Extract the [x, y] coordinate from the center of the cell holding the provided text.  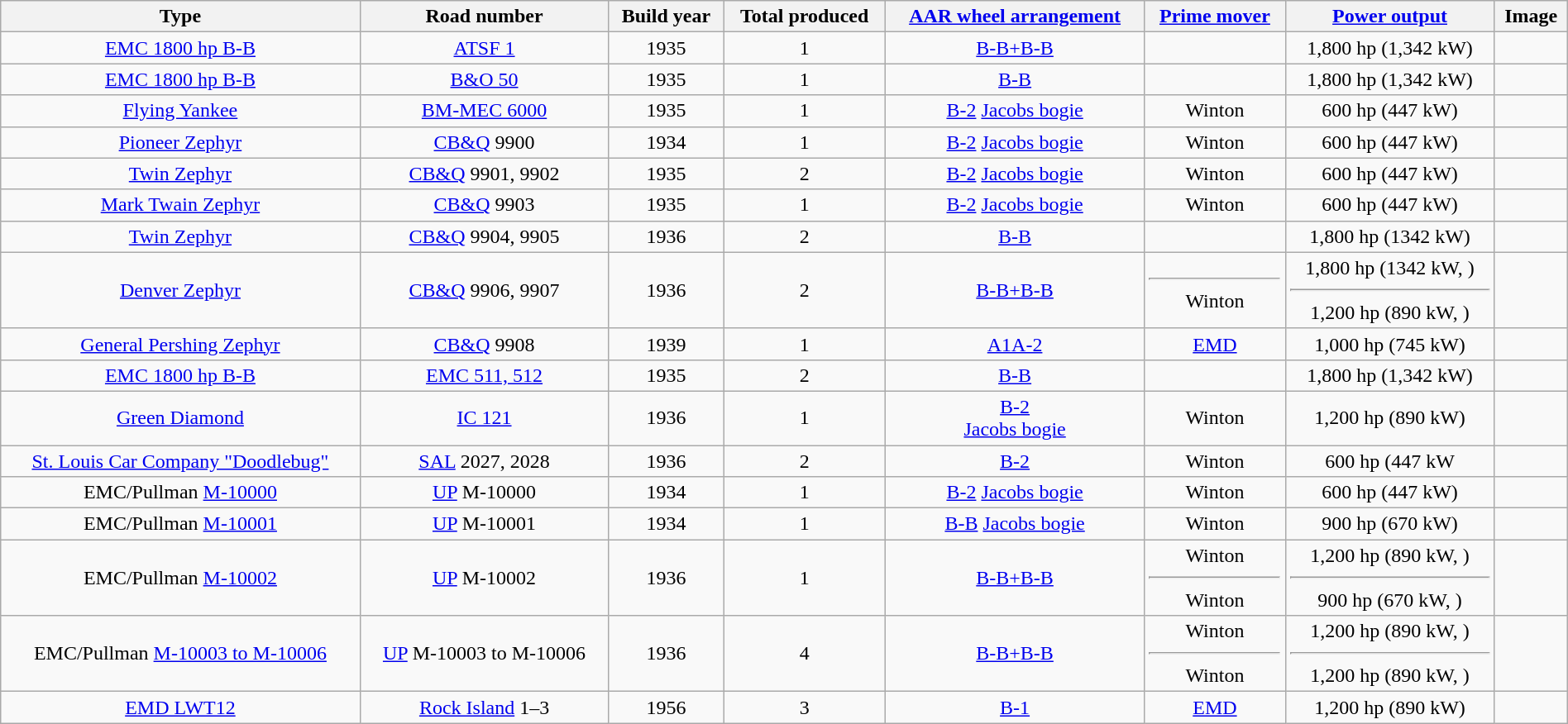
Rock Island 1–3 [485, 707]
SAL 2027, 2028 [485, 460]
A1A-2 [1014, 344]
Denver Zephyr [180, 290]
1,800 hp (1342 kW) [1389, 236]
B&O 50 [485, 79]
B-B Jacobs bogie [1014, 524]
Build year [667, 17]
B-2 [1014, 460]
Type [180, 17]
B-1 [1014, 707]
EMC/Pullman M-10002 [180, 578]
EMC/Pullman M-10003 to M-10006 [180, 654]
1,800 hp (1342 kW, )1,200 hp (890 kW, ) [1389, 290]
BM-MEC 6000 [485, 111]
CB&Q 9900 [485, 142]
3 [804, 707]
Total produced [804, 17]
CB&Q 9908 [485, 344]
1,200 hp (890 kW, )900 hp (670 kW, ) [1389, 578]
Pioneer Zephyr [180, 142]
Prime mover [1215, 17]
CB&Q 9906, 9907 [485, 290]
UP M-10001 [485, 524]
CB&Q 9901, 9902 [485, 174]
CB&Q 9904, 9905 [485, 236]
Power output [1389, 17]
Road number [485, 17]
1956 [667, 707]
1,000 hp (745 kW) [1389, 344]
B-2Jacobs bogie [1014, 418]
EMC 511, 512 [485, 375]
Flying Yankee [180, 111]
Green Diamond [180, 418]
EMD LWT12 [180, 707]
CB&Q 9903 [485, 205]
900 hp (670 kW) [1389, 524]
IC 121 [485, 418]
St. Louis Car Company "Doodlebug" [180, 460]
EMC/Pullman M-10001 [180, 524]
ATSF 1 [485, 48]
EMC/Pullman M-10000 [180, 493]
UP M-10003 to M-10006 [485, 654]
Mark Twain Zephyr [180, 205]
UP M-10000 [485, 493]
600 hp (447 kW [1389, 460]
4 [804, 654]
UP M-10002 [485, 578]
General Pershing Zephyr [180, 344]
1939 [667, 344]
AAR wheel arrangement [1014, 17]
Image [1531, 17]
1,200 hp (890 kW, )1,200 hp (890 kW, ) [1389, 654]
